Pinpoint the cell where the given text exists, returning its (X, Y) midpoint coordinate. 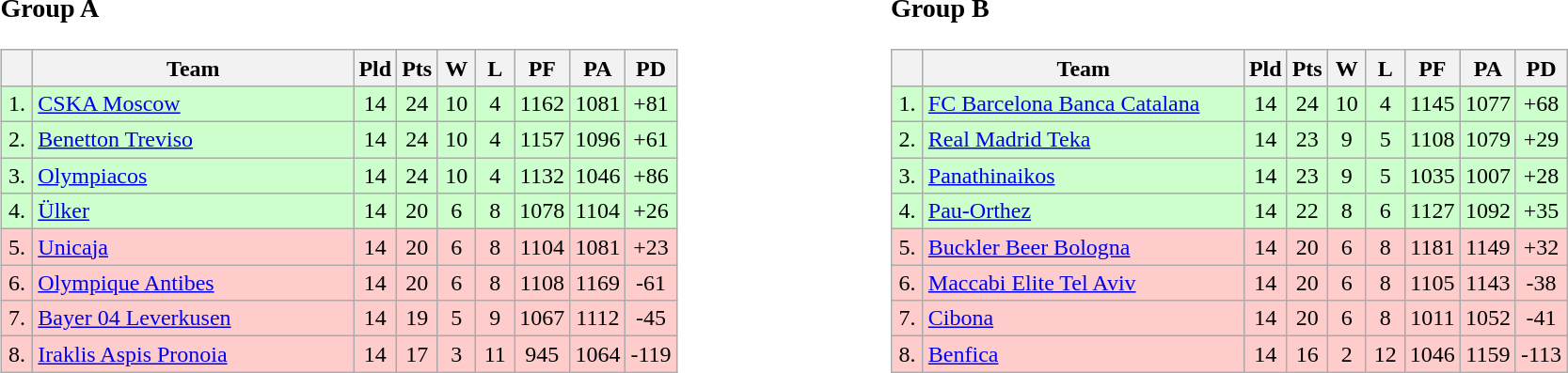
1145 (1432, 103)
Unicaja (194, 247)
1092 (1488, 211)
1149 (1488, 247)
1112 (598, 319)
1035 (1432, 176)
CSKA Moscow (194, 103)
+23 (651, 247)
1105 (1432, 283)
19 (418, 319)
1157 (542, 140)
+28 (1541, 176)
1181 (1432, 247)
16 (1307, 354)
1159 (1488, 354)
Olympiacos (194, 176)
-61 (651, 283)
Ülker (194, 211)
1052 (1488, 319)
+35 (1541, 211)
+32 (1541, 247)
-45 (651, 319)
22 (1307, 211)
-119 (651, 354)
FC Barcelona Banca Catalana (1084, 103)
-41 (1541, 319)
Benfica (1084, 354)
Real Madrid Teka (1084, 140)
+61 (651, 140)
1067 (542, 319)
+26 (651, 211)
12 (1385, 354)
-38 (1541, 283)
2 (1347, 354)
Iraklis Aspis Pronoia (194, 354)
Cibona (1084, 319)
Benetton Treviso (194, 140)
1078 (542, 211)
1127 (1432, 211)
+68 (1541, 103)
1169 (598, 283)
1162 (542, 103)
1096 (598, 140)
1143 (1488, 283)
Olympique Antibes (194, 283)
-113 (1541, 354)
1077 (1488, 103)
1132 (542, 176)
11 (495, 354)
+81 (651, 103)
1064 (598, 354)
Panathinaikos (1084, 176)
1007 (1488, 176)
+86 (651, 176)
Maccabi Elite Tel Aviv (1084, 283)
1011 (1432, 319)
+29 (1541, 140)
945 (542, 354)
1079 (1488, 140)
17 (418, 354)
Bayer 04 Leverkusen (194, 319)
Buckler Beer Bologna (1084, 247)
Pau-Orthez (1084, 211)
3 (457, 354)
